Find where the given text appears and provide that cell's center as [x, y] coordinate. 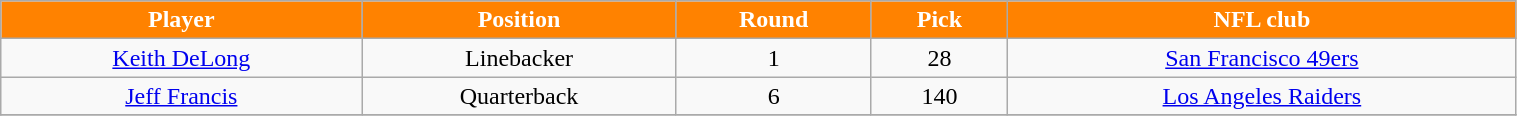
Linebacker [519, 58]
28 [940, 58]
140 [940, 96]
Pick [940, 20]
Keith DeLong [182, 58]
Round [774, 20]
Jeff Francis [182, 96]
Quarterback [519, 96]
Los Angeles Raiders [1262, 96]
San Francisco 49ers [1262, 58]
Player [182, 20]
6 [774, 96]
1 [774, 58]
NFL club [1262, 20]
Position [519, 20]
